Extract the [X, Y] coordinate from the center of the cell holding the provided text.  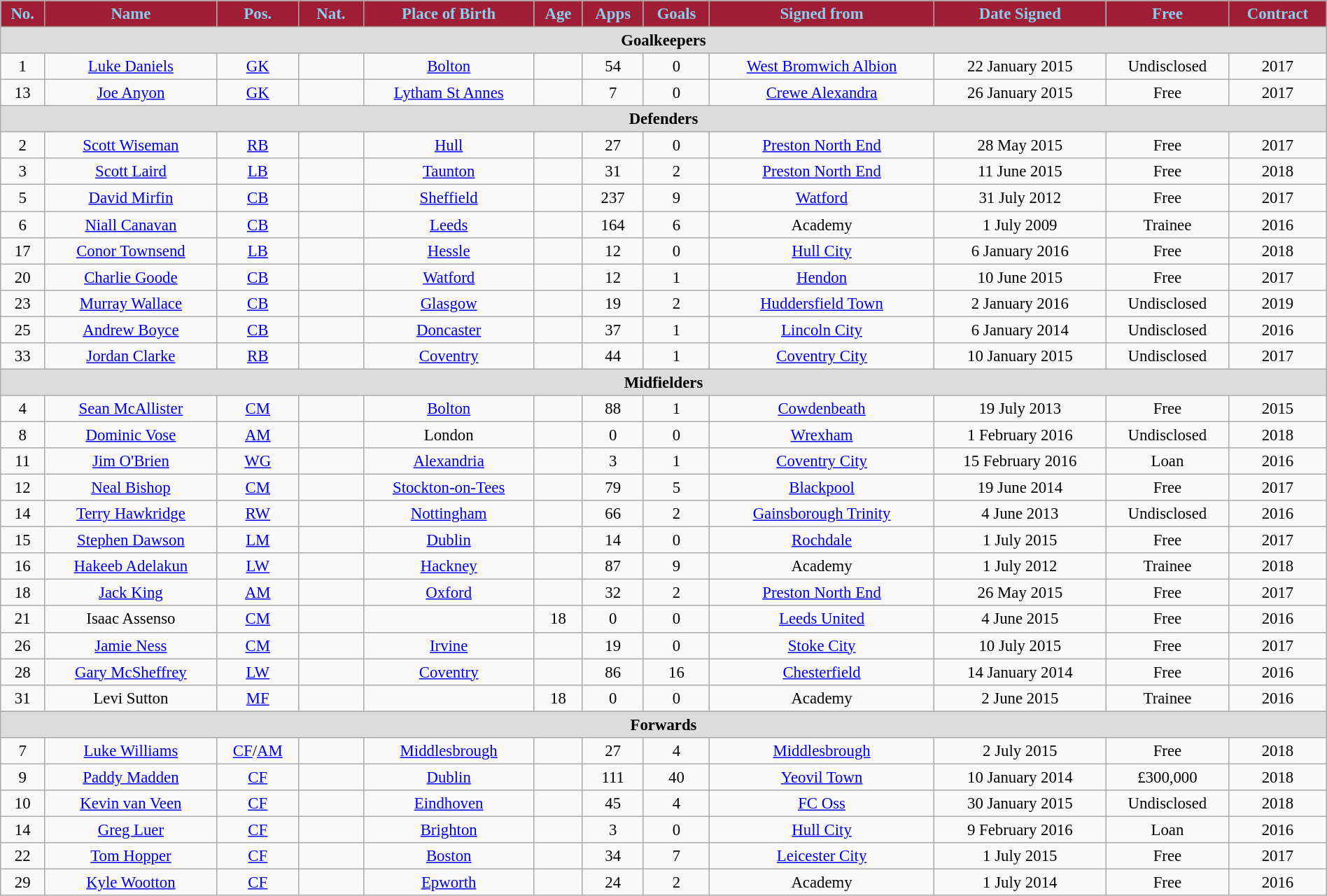
4 June 2015 [1020, 619]
Isaac Assenso [132, 619]
Signed from [822, 14]
Scott Wiseman [132, 146]
Levi Sutton [132, 698]
London [448, 435]
WG [258, 461]
21 [22, 619]
Forwards [663, 724]
David Mirfin [132, 198]
Leeds United [822, 619]
Nat. [330, 14]
2019 [1278, 303]
33 [22, 356]
20 [22, 277]
31 July 2012 [1020, 198]
26 [22, 645]
Lincoln City [822, 330]
4 June 2013 [1020, 514]
Date Signed [1020, 14]
Jordan Clarke [132, 356]
Taunton [448, 171]
Stephen Dawson [132, 540]
15 [22, 540]
Luke Williams [132, 751]
1 July 2009 [1020, 225]
Niall Canavan [132, 225]
Oxford [448, 593]
Huddersfield Town [822, 303]
Kyle Wootton [132, 883]
45 [613, 804]
Contract [1278, 14]
111 [613, 777]
22 January 2015 [1020, 66]
34 [613, 856]
Greg Luer [132, 829]
10 June 2015 [1020, 277]
Rochdale [822, 540]
Chesterfield [822, 672]
28 May 2015 [1020, 146]
RW [258, 514]
Yeovil Town [822, 777]
Goals [676, 14]
6 January 2016 [1020, 251]
Andrew Boyce [132, 330]
86 [613, 672]
Jack King [132, 593]
23 [22, 303]
Midfielders [663, 382]
Stockton-on-Tees [448, 488]
Irvine [448, 645]
West Bromwich Albion [822, 66]
44 [613, 356]
2 January 2016 [1020, 303]
1 July 2012 [1020, 566]
Glasgow [448, 303]
Stoke City [822, 645]
9 February 2016 [1020, 829]
22 [22, 856]
Luke Daniels [132, 66]
Dominic Vose [132, 435]
8 [22, 435]
19 June 2014 [1020, 488]
37 [613, 330]
29 [22, 883]
14 January 2014 [1020, 672]
Place of Birth [448, 14]
Nottingham [448, 514]
10 January 2015 [1020, 356]
Alexandria [448, 461]
30 January 2015 [1020, 804]
54 [613, 66]
237 [613, 198]
Jim O'Brien [132, 461]
88 [613, 409]
15 February 2016 [1020, 461]
2 June 2015 [1020, 698]
Kevin van Veen [132, 804]
Hackney [448, 566]
Eindhoven [448, 804]
87 [613, 566]
Scott Laird [132, 171]
£300,000 [1167, 777]
Leeds [448, 225]
Terry Hawkridge [132, 514]
Blackpool [822, 488]
Defenders [663, 119]
2 July 2015 [1020, 751]
Paddy Madden [132, 777]
25 [22, 330]
No. [22, 14]
1 February 2016 [1020, 435]
26 January 2015 [1020, 93]
Hendon [822, 277]
Brighton [448, 829]
2015 [1278, 409]
32 [613, 593]
Name [132, 14]
Charlie Goode [132, 277]
11 June 2015 [1020, 171]
79 [613, 488]
MF [258, 698]
13 [22, 93]
Hakeeb Adelakun [132, 566]
66 [613, 514]
17 [22, 251]
26 May 2015 [1020, 593]
Wrexham [822, 435]
11 [22, 461]
Goalkeepers [663, 41]
Crewe Alexandra [822, 93]
Conor Townsend [132, 251]
10 July 2015 [1020, 645]
Boston [448, 856]
10 [22, 804]
Gary McSheffrey [132, 672]
10 January 2014 [1020, 777]
164 [613, 225]
19 July 2013 [1020, 409]
Sheffield [448, 198]
Apps [613, 14]
40 [676, 777]
Tom Hopper [132, 856]
Epworth [448, 883]
Neal Bishop [132, 488]
1 July 2014 [1020, 883]
LM [258, 540]
6 January 2014 [1020, 330]
24 [613, 883]
Age [559, 14]
Cowdenbeath [822, 409]
Gainsborough Trinity [822, 514]
Jamie Ness [132, 645]
Leicester City [822, 856]
Hessle [448, 251]
Joe Anyon [132, 93]
Pos. [258, 14]
FC Oss [822, 804]
Hull [448, 146]
CF/AM [258, 751]
Lytham St Annes [448, 93]
Murray Wallace [132, 303]
Sean McAllister [132, 409]
Doncaster [448, 330]
28 [22, 672]
